Detect which cell encompasses the target text, then output its (X, Y) center coordinate. 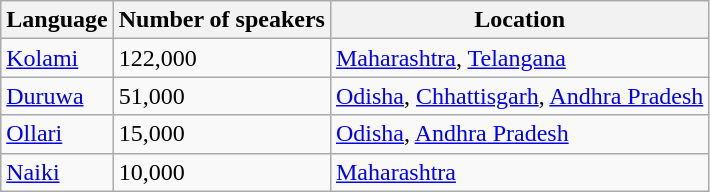
Odisha, Andhra Pradesh (519, 134)
Kolami (57, 58)
Maharashtra (519, 172)
Ollari (57, 134)
Naiki (57, 172)
Odisha, Chhattisgarh, Andhra Pradesh (519, 96)
Maharashtra, Telangana (519, 58)
10,000 (222, 172)
15,000 (222, 134)
Number of speakers (222, 20)
Location (519, 20)
51,000 (222, 96)
122,000 (222, 58)
Duruwa (57, 96)
Language (57, 20)
